From the cell containing the given text, extract its center point as [X, Y] coordinate. 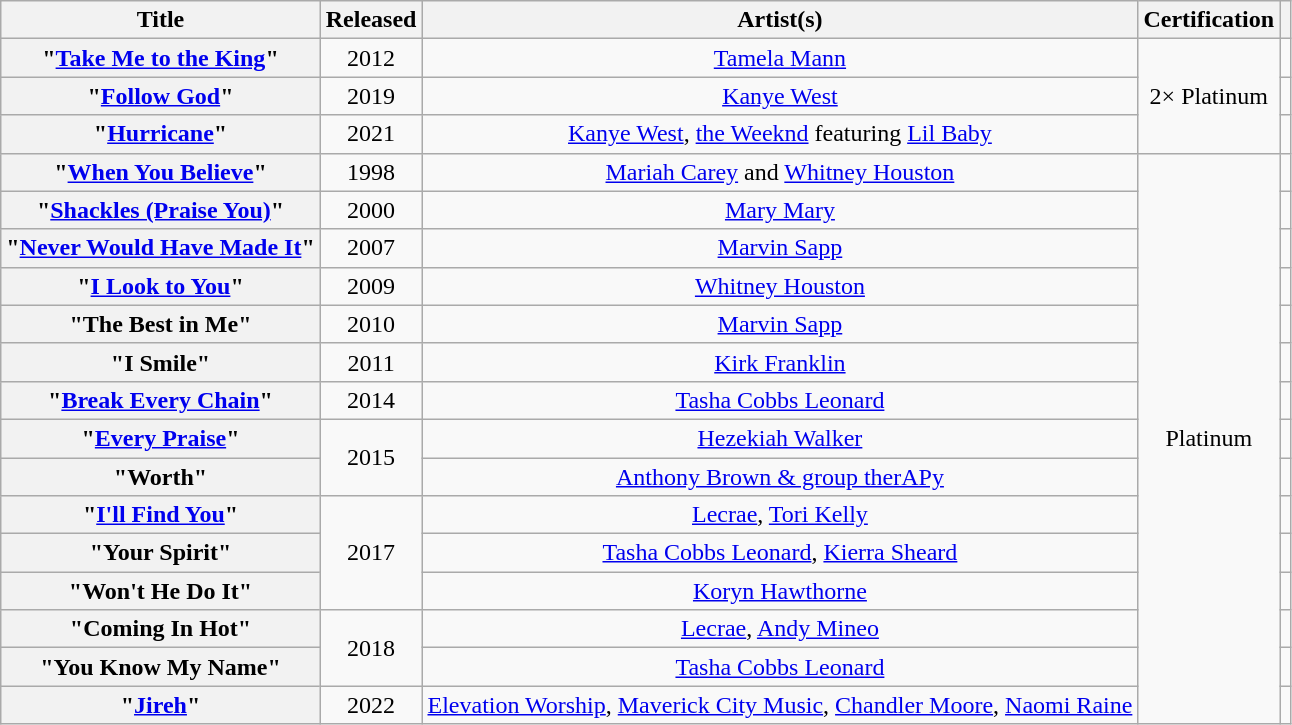
2007 [371, 248]
Elevation Worship, Maverick City Music, Chandler Moore, Naomi Raine [780, 705]
1998 [371, 172]
"Break Every Chain" [161, 400]
"When You Believe" [161, 172]
Tamela Mann [780, 58]
"The Best in Me" [161, 324]
Koryn Hawthorne [780, 591]
"Jireh" [161, 705]
"Never Would Have Made It" [161, 248]
Certification [1209, 20]
Hezekiah Walker [780, 438]
2022 [371, 705]
"Follow God" [161, 96]
"I'll Find You" [161, 515]
Artist(s) [780, 20]
2012 [371, 58]
"Won't He Do It" [161, 591]
2× Platinum [1209, 96]
"Your Spirit" [161, 553]
"Every Praise" [161, 438]
2014 [371, 400]
2009 [371, 286]
2000 [371, 210]
Whitney Houston [780, 286]
2021 [371, 134]
"You Know My Name" [161, 667]
Mary Mary [780, 210]
Anthony Brown & group therAPy [780, 477]
Kanye West, the Weeknd featuring Lil Baby [780, 134]
2011 [371, 362]
Released [371, 20]
"Shackles (Praise You)" [161, 210]
Tasha Cobbs Leonard, Kierra Sheard [780, 553]
Kanye West [780, 96]
"I Look to You" [161, 286]
2010 [371, 324]
"Worth" [161, 477]
2017 [371, 553]
Mariah Carey and Whitney Houston [780, 172]
"Take Me to the King" [161, 58]
Kirk Franklin [780, 362]
2018 [371, 648]
"Hurricane" [161, 134]
2019 [371, 96]
"Coming In Hot" [161, 629]
Title [161, 20]
Lecrae, Andy Mineo [780, 629]
2015 [371, 457]
Lecrae, Tori Kelly [780, 515]
Platinum [1209, 438]
"I Smile" [161, 362]
